For the text-containing cell, return its midpoint in [x, y] coordinate format. 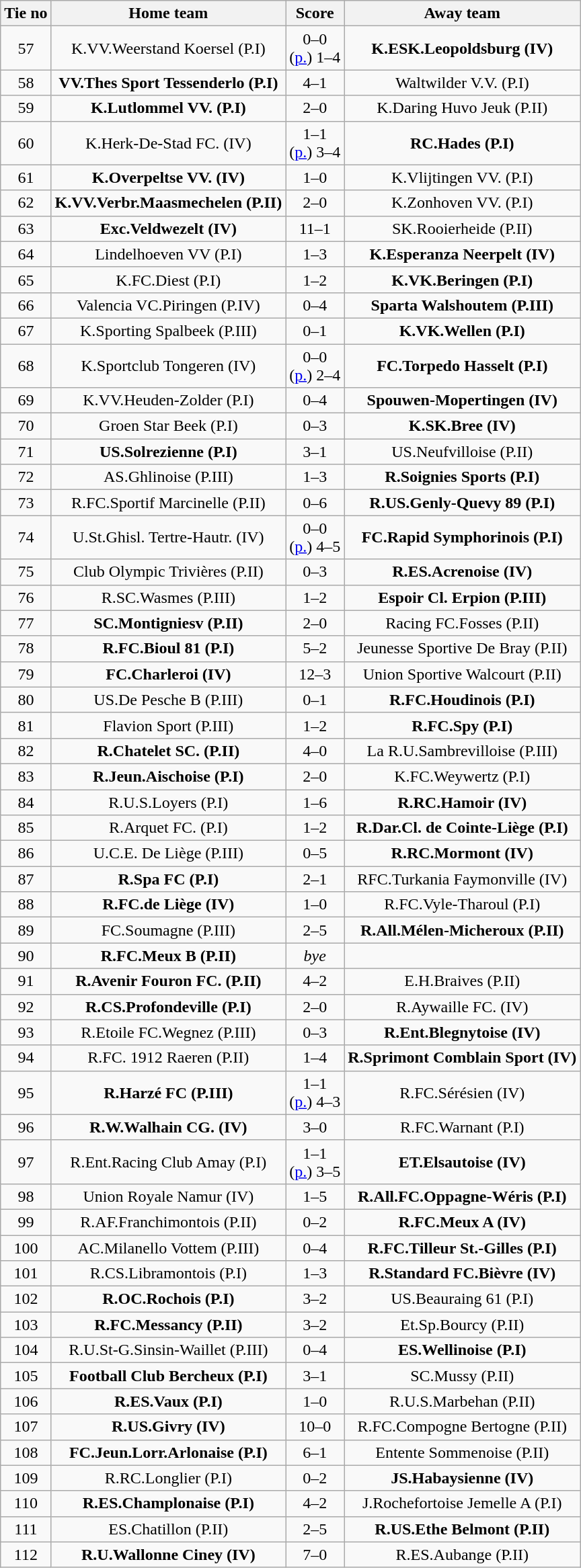
K.Sportclub Tongeren (IV) [168, 366]
R.US.Genly-Quevy 89 (P.I) [463, 503]
R.Ent.Blegnytoise (IV) [463, 1032]
R.U.St-G.Sinsin-Waillet (P.III) [168, 1350]
87 [26, 879]
0–0(p.) 2–4 [315, 366]
U.C.E. De Liège (P.III) [168, 854]
K.Overpeltse VV. (IV) [168, 177]
58 [26, 83]
ET.Elsautoise (IV) [463, 1161]
85 [26, 828]
70 [26, 426]
68 [26, 366]
JS.Habaysienne (IV) [463, 1478]
US.Solrezienne (P.I) [168, 452]
69 [26, 401]
67 [26, 331]
R.FC.Warnant (P.I) [463, 1127]
91 [26, 981]
R.Avenir Fouron FC. (P.II) [168, 981]
7–0 [315, 1555]
109 [26, 1478]
1–6 [315, 802]
US.Beauraing 61 (P.I) [463, 1299]
100 [26, 1248]
0–6 [315, 503]
J.Rochefortoise Jemelle A (P.I) [463, 1503]
0–0(p.) 4–5 [315, 538]
R.Chatelet SC. (P.II) [168, 751]
78 [26, 649]
R.Dar.Cl. de Cointe-Liège (P.I) [463, 828]
R.FC.Sérésien (IV) [463, 1093]
1–1(p.) 3–5 [315, 1161]
R.ES.Champlonaise (P.I) [168, 1503]
104 [26, 1350]
K.FC.Diest (P.I) [168, 280]
R.FC.Vyle-Tharoul (P.I) [463, 905]
R.RC.Longlier (P.I) [168, 1478]
R.FC.Messancy (P.II) [168, 1325]
73 [26, 503]
R.U.Wallonne Ciney (IV) [168, 1555]
K.VV.Weerstand Koersel (P.I) [168, 48]
La R.U.Sambrevilloise (P.III) [463, 751]
4–1 [315, 83]
0–0(p.) 1–4 [315, 48]
R.AF.Franchimontois (P.II) [168, 1222]
R.FC.Tilleur St.-Gilles (P.I) [463, 1248]
FC.Rapid Symphorinois (P.I) [463, 538]
R.Ent.Racing Club Amay (P.I) [168, 1161]
R.Aywaille FC. (IV) [463, 1007]
6–1 [315, 1452]
R.FC.Spy (P.I) [463, 725]
Groen Star Beek (P.I) [168, 426]
93 [26, 1032]
R.FC.Houdinois (P.I) [463, 700]
1–1(p.) 4–3 [315, 1093]
R.US.Ethe Belmont (P.II) [463, 1529]
K.Lutlommel VV. (P.I) [168, 108]
74 [26, 538]
66 [26, 305]
63 [26, 229]
Et.Sp.Bourcy (P.II) [463, 1325]
71 [26, 452]
R.RC.Mormont (IV) [463, 854]
K.Esperanza Neerpelt (IV) [463, 254]
95 [26, 1093]
R.FC.Compogne Bertogne (P.II) [463, 1427]
R.FC.Meux A (IV) [463, 1222]
ES.Wellinoise (P.I) [463, 1350]
60 [26, 142]
K.VV.Heuden-Zolder (P.I) [168, 401]
Entente Sommenoise (P.II) [463, 1452]
K.Sporting Spalbeek (P.III) [168, 331]
R.FC. 1912 Raeren (P.II) [168, 1058]
R.All.Mélen-Micheroux (P.II) [463, 930]
1–1(p.) 3–4 [315, 142]
R.ES.Acrenoise (IV) [463, 572]
108 [26, 1452]
59 [26, 108]
5–2 [315, 649]
R.ES.Vaux (P.I) [168, 1401]
R.RC.Hamoir (IV) [463, 802]
Espoir Cl. Erpion (P.III) [463, 597]
FC.Charleroi (IV) [168, 674]
Exc.Veldwezelt (IV) [168, 229]
K.Herk-De-Stad FC. (IV) [168, 142]
K.VK.Beringen (P.I) [463, 280]
K.Vlijtingen VV. (P.I) [463, 177]
Racing FC.Fosses (P.II) [463, 623]
1–4 [315, 1058]
94 [26, 1058]
64 [26, 254]
FC.Jeun.Lorr.Arlonaise (P.I) [168, 1452]
79 [26, 674]
AC.Milanello Vottem (P.III) [168, 1248]
110 [26, 1503]
R.Soignies Sports (P.I) [463, 477]
83 [26, 776]
Home team [168, 13]
R.FC.Meux B (P.II) [168, 956]
57 [26, 48]
RC.Hades (P.I) [463, 142]
US.De Pesche B (P.III) [168, 700]
R.Jeun.Aischoise (P.I) [168, 776]
62 [26, 203]
R.Standard FC.Bièvre (IV) [463, 1274]
R.CS.Profondeville (P.I) [168, 1007]
R.Sprimont Comblain Sport (IV) [463, 1058]
80 [26, 700]
10–0 [315, 1427]
Lindelhoeven VV (P.I) [168, 254]
Union Royale Namur (IV) [168, 1196]
R.US.Givry (IV) [168, 1427]
61 [26, 177]
4–0 [315, 751]
bye [315, 956]
K.ESK.Leopoldsburg (IV) [463, 48]
K.Zonhoven VV. (P.I) [463, 203]
86 [26, 854]
R.Harzé FC (P.III) [168, 1093]
K.SK.Bree (IV) [463, 426]
R.CS.Libramontois (P.I) [168, 1274]
82 [26, 751]
R.U.S.Loyers (P.I) [168, 802]
89 [26, 930]
R.FC.Bioul 81 (P.I) [168, 649]
90 [26, 956]
107 [26, 1427]
77 [26, 623]
R.FC.Sportif Marcinelle (P.II) [168, 503]
Waltwilder V.V. (P.I) [463, 83]
Score [315, 13]
R.ES.Aubange (P.II) [463, 1555]
88 [26, 905]
65 [26, 280]
112 [26, 1555]
K.VV.Verbr.Maasmechelen (P.II) [168, 203]
FC.Torpedo Hasselt (P.I) [463, 366]
E.H.Braives (P.II) [463, 981]
97 [26, 1161]
Sparta Walshoutem (P.III) [463, 305]
3–0 [315, 1127]
11–1 [315, 229]
R.All.FC.Oppagne-Wéris (P.I) [463, 1196]
Club Olympic Trivières (P.II) [168, 572]
103 [26, 1325]
99 [26, 1222]
Football Club Bercheux (P.I) [168, 1376]
Spouwen-Mopertingen (IV) [463, 401]
Valencia VC.Piringen (P.IV) [168, 305]
AS.Ghlinoise (P.III) [168, 477]
FC.Soumagne (P.III) [168, 930]
R.OC.Rochois (P.I) [168, 1299]
SC.Montigniesv (P.II) [168, 623]
106 [26, 1401]
VV.Thes Sport Tessenderlo (P.I) [168, 83]
R.W.Walhain CG. (IV) [168, 1127]
ES.Chatillon (P.II) [168, 1529]
US.Neufvilloise (P.II) [463, 452]
98 [26, 1196]
12–3 [315, 674]
76 [26, 597]
R.Spa FC (P.I) [168, 879]
81 [26, 725]
Jeunesse Sportive De Bray (P.II) [463, 649]
105 [26, 1376]
Union Sportive Walcourt (P.II) [463, 674]
SC.Mussy (P.II) [463, 1376]
SK.Rooierheide (P.II) [463, 229]
102 [26, 1299]
Away team [463, 13]
Flavion Sport (P.III) [168, 725]
92 [26, 1007]
101 [26, 1274]
R.U.S.Marbehan (P.II) [463, 1401]
R.FC.de Liège (IV) [168, 905]
R.SC.Wasmes (P.III) [168, 597]
111 [26, 1529]
0–5 [315, 854]
RFC.Turkania Faymonville (IV) [463, 879]
Tie no [26, 13]
U.St.Ghisl. Tertre-Hautr. (IV) [168, 538]
R.Arquet FC. (P.I) [168, 828]
75 [26, 572]
R.Etoile FC.Wegnez (P.III) [168, 1032]
84 [26, 802]
K.FC.Weywertz (P.I) [463, 776]
96 [26, 1127]
1–5 [315, 1196]
72 [26, 477]
2–1 [315, 879]
K.Daring Huvo Jeuk (P.II) [463, 108]
K.VK.Wellen (P.I) [463, 331]
